Find where the given text appears and provide that cell's center as [x, y] coordinate. 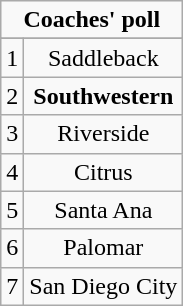
5 [12, 210]
7 [12, 286]
Riverside [104, 134]
Santa Ana [104, 210]
Citrus [104, 172]
Southwestern [104, 96]
San Diego City [104, 286]
3 [12, 134]
2 [12, 96]
Coaches' poll [92, 20]
4 [12, 172]
Palomar [104, 248]
Saddleback [104, 58]
1 [12, 58]
6 [12, 248]
